Detect which cell encompasses the target text, then output its (x, y) center coordinate. 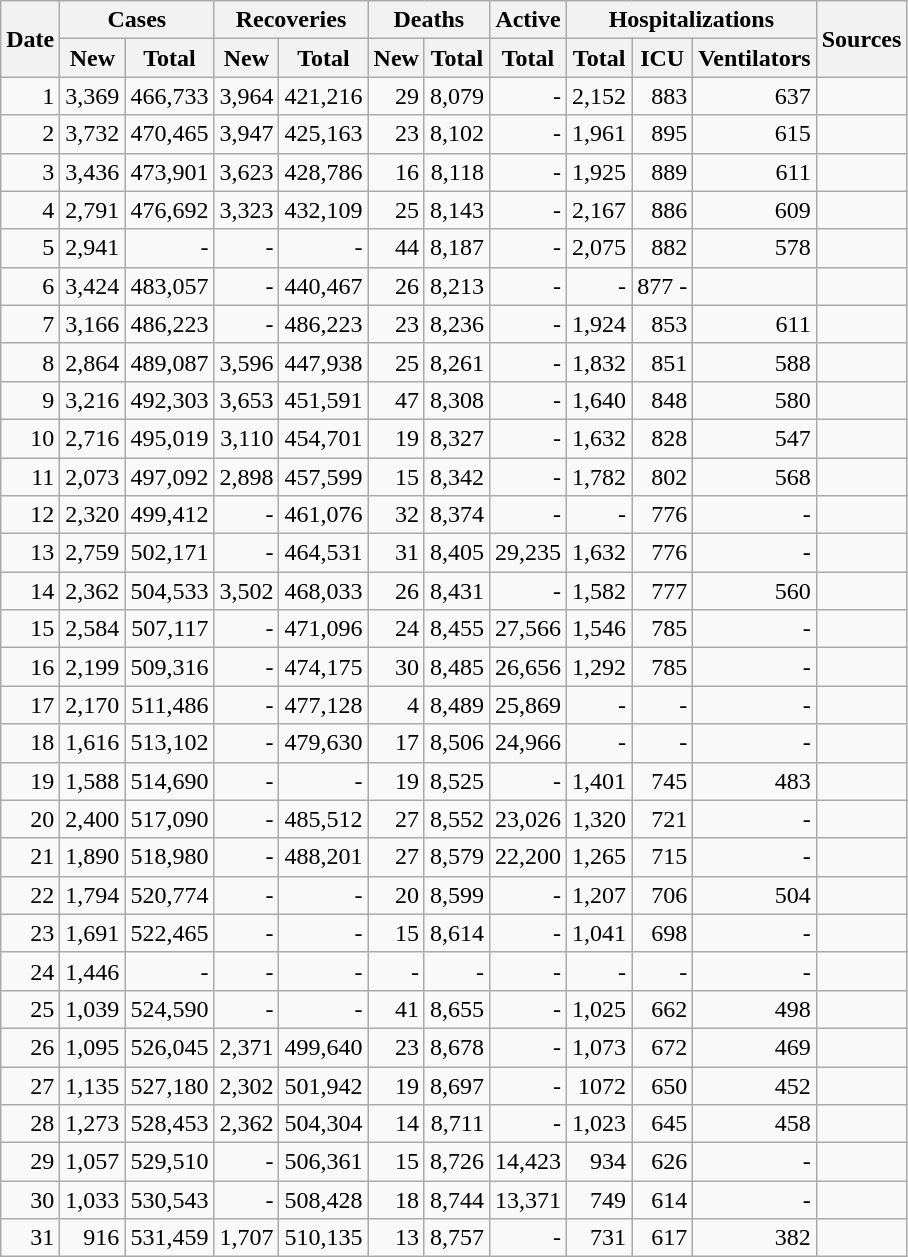
1,924 (600, 324)
12 (30, 515)
440,467 (324, 286)
ICU (662, 58)
3,216 (92, 400)
8,327 (456, 438)
8,374 (456, 515)
531,459 (170, 1238)
1,025 (600, 1009)
1,041 (600, 933)
524,590 (170, 1009)
777 (662, 591)
497,092 (170, 477)
21 (30, 857)
662 (662, 1009)
29,235 (528, 553)
1,794 (92, 895)
2,400 (92, 819)
470,465 (170, 134)
8,431 (456, 591)
848 (662, 400)
2,302 (246, 1085)
8,506 (456, 743)
26,656 (528, 667)
492,303 (170, 400)
498 (755, 1009)
3 (30, 172)
483 (755, 781)
883 (662, 96)
1,640 (600, 400)
530,543 (170, 1200)
508,428 (324, 1200)
8,744 (456, 1200)
1,616 (92, 743)
1,033 (92, 1200)
1,707 (246, 1238)
1,582 (600, 591)
8,342 (456, 477)
934 (600, 1162)
24,966 (528, 743)
32 (396, 515)
8,757 (456, 1238)
8,697 (456, 1085)
8,261 (456, 362)
520,774 (170, 895)
1,057 (92, 1162)
518,980 (170, 857)
8,308 (456, 400)
513,102 (170, 743)
27,566 (528, 629)
Recoveries (291, 20)
8,102 (456, 134)
698 (662, 933)
425,163 (324, 134)
11 (30, 477)
428,786 (324, 172)
8,599 (456, 895)
3,732 (92, 134)
1,588 (92, 781)
474,175 (324, 667)
895 (662, 134)
828 (662, 438)
471,096 (324, 629)
2,941 (92, 248)
8,525 (456, 781)
514,690 (170, 781)
13,371 (528, 1200)
706 (662, 895)
3,947 (246, 134)
645 (662, 1124)
1,782 (600, 477)
2,371 (246, 1047)
889 (662, 172)
3,964 (246, 96)
1,961 (600, 134)
2,898 (246, 477)
510,135 (324, 1238)
2,170 (92, 705)
464,531 (324, 553)
8,711 (456, 1124)
745 (662, 781)
721 (662, 819)
Deaths (428, 20)
8,552 (456, 819)
1,320 (600, 819)
458 (755, 1124)
6 (30, 286)
1,292 (600, 667)
483,057 (170, 286)
507,117 (170, 629)
499,412 (170, 515)
501,942 (324, 1085)
1,832 (600, 362)
502,171 (170, 553)
1,546 (600, 629)
2,864 (92, 362)
851 (662, 362)
1,890 (92, 857)
504,533 (170, 591)
1,073 (600, 1047)
8,118 (456, 172)
511,486 (170, 705)
749 (600, 1200)
1,691 (92, 933)
3,596 (246, 362)
3,166 (92, 324)
3,369 (92, 96)
2,584 (92, 629)
473,901 (170, 172)
617 (662, 1238)
3,502 (246, 591)
452 (755, 1085)
28 (30, 1124)
731 (600, 1238)
626 (662, 1162)
421,216 (324, 96)
8,405 (456, 553)
3,436 (92, 172)
614 (662, 1200)
495,019 (170, 438)
1 (30, 96)
451,591 (324, 400)
2,152 (600, 96)
22 (30, 895)
3,623 (246, 172)
8,455 (456, 629)
547 (755, 438)
Date (30, 39)
5 (30, 248)
8,655 (456, 1009)
9 (30, 400)
528,453 (170, 1124)
468,033 (324, 591)
25,869 (528, 705)
504,304 (324, 1124)
882 (662, 248)
504 (755, 895)
432,109 (324, 210)
715 (662, 857)
Cases (137, 20)
522,465 (170, 933)
488,201 (324, 857)
529,510 (170, 1162)
47 (396, 400)
22,200 (528, 857)
8,579 (456, 857)
1,446 (92, 971)
509,316 (170, 667)
461,076 (324, 515)
499,640 (324, 1047)
8,614 (456, 933)
609 (755, 210)
886 (662, 210)
2,075 (600, 248)
1,273 (92, 1124)
8,726 (456, 1162)
2,759 (92, 553)
Sources (862, 39)
637 (755, 96)
479,630 (324, 743)
578 (755, 248)
8,143 (456, 210)
672 (662, 1047)
Hospitalizations (692, 20)
485,512 (324, 819)
1,265 (600, 857)
Active (528, 20)
382 (755, 1238)
1,207 (600, 895)
41 (396, 1009)
466,733 (170, 96)
506,361 (324, 1162)
2 (30, 134)
3,424 (92, 286)
10 (30, 438)
580 (755, 400)
44 (396, 248)
615 (755, 134)
7 (30, 324)
489,087 (170, 362)
8,187 (456, 248)
568 (755, 477)
469 (755, 1047)
2,716 (92, 438)
8 (30, 362)
3,653 (246, 400)
1,023 (600, 1124)
560 (755, 591)
2,791 (92, 210)
447,938 (324, 362)
526,045 (170, 1047)
916 (92, 1238)
1,135 (92, 1085)
8,236 (456, 324)
14,423 (528, 1162)
3,110 (246, 438)
23,026 (528, 819)
8,079 (456, 96)
517,090 (170, 819)
8,678 (456, 1047)
1,039 (92, 1009)
1,095 (92, 1047)
8,489 (456, 705)
650 (662, 1085)
802 (662, 477)
853 (662, 324)
1072 (600, 1085)
476,692 (170, 210)
588 (755, 362)
8,213 (456, 286)
2,320 (92, 515)
Ventilators (755, 58)
477,128 (324, 705)
1,925 (600, 172)
877 - (662, 286)
1,401 (600, 781)
457,599 (324, 477)
8,485 (456, 667)
2,073 (92, 477)
454,701 (324, 438)
3,323 (246, 210)
527,180 (170, 1085)
2,199 (92, 667)
2,167 (600, 210)
